Find where the given text appears and provide that cell's center as [x, y] coordinate. 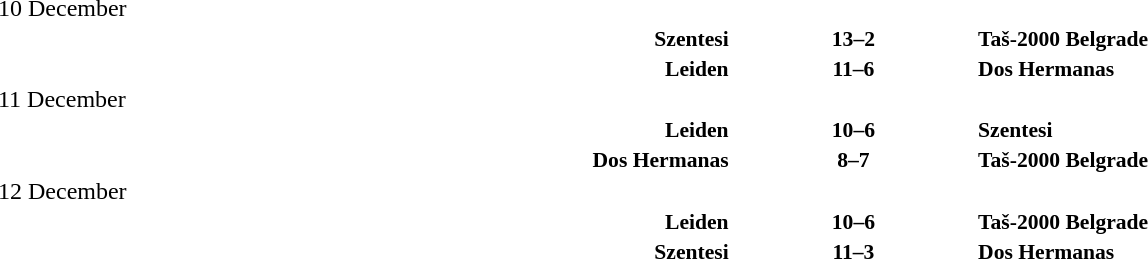
8–7 [854, 160]
11–6 [854, 68]
13–2 [854, 38]
